For the text-containing cell, return its midpoint in [x, y] coordinate format. 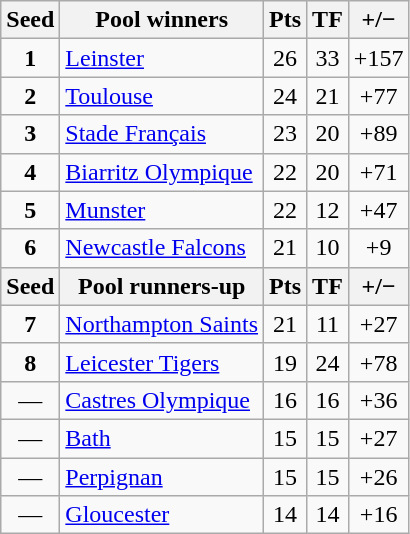
5 [30, 210]
6 [30, 248]
Castres Olympique [162, 400]
4 [30, 172]
Leicester Tigers [162, 362]
+89 [378, 134]
+16 [378, 515]
23 [286, 134]
+36 [378, 400]
Pool winners [162, 20]
26 [286, 58]
12 [328, 210]
8 [30, 362]
Biarritz Olympique [162, 172]
11 [328, 324]
+78 [378, 362]
3 [30, 134]
7 [30, 324]
+26 [378, 477]
Toulouse [162, 96]
Northampton Saints [162, 324]
Newcastle Falcons [162, 248]
33 [328, 58]
Gloucester [162, 515]
+9 [378, 248]
Stade Français [162, 134]
+77 [378, 96]
1 [30, 58]
Perpignan [162, 477]
Pool runners-up [162, 286]
+47 [378, 210]
+71 [378, 172]
Munster [162, 210]
Leinster [162, 58]
+157 [378, 58]
Bath [162, 438]
2 [30, 96]
10 [328, 248]
19 [286, 362]
